From the cell containing the given text, extract its center point as (x, y) coordinate. 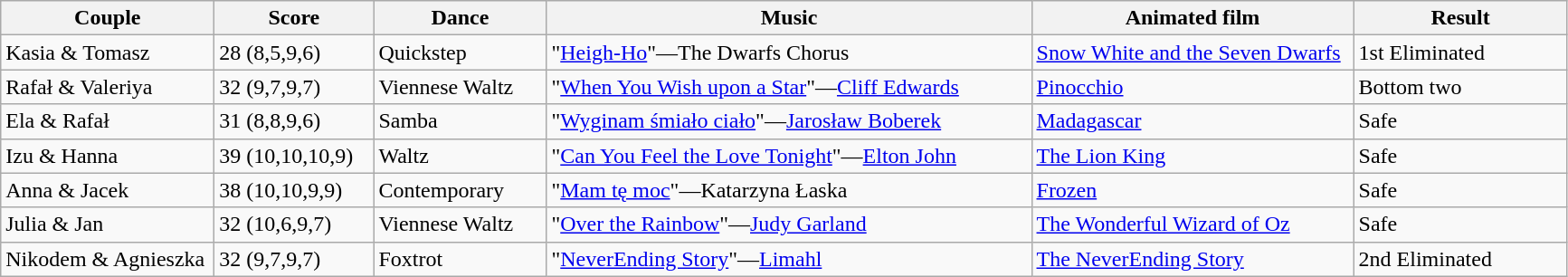
Ela & Rafał (108, 121)
39 (10,10,10,9) (294, 156)
Nikodem & Agnieszka (108, 259)
"When You Wish upon a Star"—Cliff Edwards (789, 87)
Rafał & Valeriya (108, 87)
"Heigh-Ho"—The Dwarfs Chorus (789, 53)
Animated film (1193, 18)
The Lion King (1193, 156)
Music (789, 18)
"NeverEnding Story"—Limahl (789, 259)
Frozen (1193, 190)
The NeverEnding Story (1193, 259)
Pinocchio (1193, 87)
The Wonderful Wizard of Oz (1193, 224)
Waltz (460, 156)
32 (10,6,9,7) (294, 224)
Madagascar (1193, 121)
Score (294, 18)
Kasia & Tomasz (108, 53)
"Can You Feel the Love Tonight"—Elton John (789, 156)
2nd Eliminated (1460, 259)
"Mam tę moc"—Katarzyna Łaska (789, 190)
Contemporary (460, 190)
"Over the Rainbow"—Judy Garland (789, 224)
Samba (460, 121)
Foxtrot (460, 259)
Julia & Jan (108, 224)
Couple (108, 18)
Anna & Jacek (108, 190)
Snow White and the Seven Dwarfs (1193, 53)
28 (8,5,9,6) (294, 53)
Quickstep (460, 53)
Dance (460, 18)
Result (1460, 18)
31 (8,8,9,6) (294, 121)
"Wyginam śmiało ciało"—Jarosław Boberek (789, 121)
1st Eliminated (1460, 53)
Bottom two (1460, 87)
38 (10,10,9,9) (294, 190)
Izu & Hanna (108, 156)
